Identify which cell holds the provided text, then report its (x, y) central coordinate. 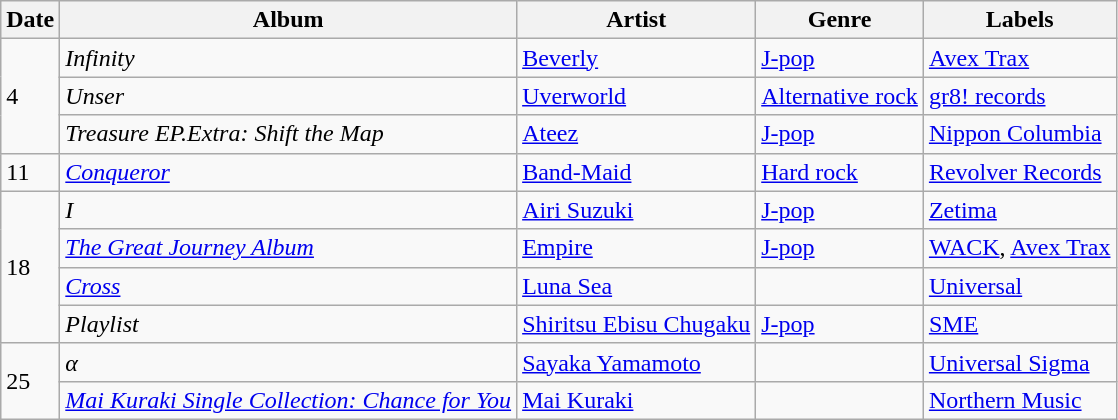
Revolver Records (1020, 172)
Playlist (288, 324)
Universal (1020, 286)
Airi Suzuki (636, 210)
Mai Kuraki (636, 400)
Zetima (1020, 210)
Conqueror (288, 172)
Labels (1020, 20)
Album (288, 20)
α (288, 362)
Genre (840, 20)
Unser (288, 96)
Northern Music (1020, 400)
Shiritsu Ebisu Chugaku (636, 324)
SME (1020, 324)
I (288, 210)
Cross (288, 286)
Infinity (288, 58)
25 (30, 381)
Avex Trax (1020, 58)
Band-Maid (636, 172)
Mai Kuraki Single Collection: Chance for You (288, 400)
gr8! records (1020, 96)
Ateez (636, 134)
Sayaka Yamamoto (636, 362)
Artist (636, 20)
Empire (636, 248)
Uverworld (636, 96)
Treasure EP.Extra: Shift the Map (288, 134)
The Great Journey Album (288, 248)
Date (30, 20)
Hard rock (840, 172)
Beverly (636, 58)
Alternative rock (840, 96)
WACK, Avex Trax (1020, 248)
11 (30, 172)
18 (30, 267)
4 (30, 96)
Luna Sea (636, 286)
Nippon Columbia (1020, 134)
Universal Sigma (1020, 362)
